Scan for the cell matching the given text and deliver its [x, y] coordinate at center. 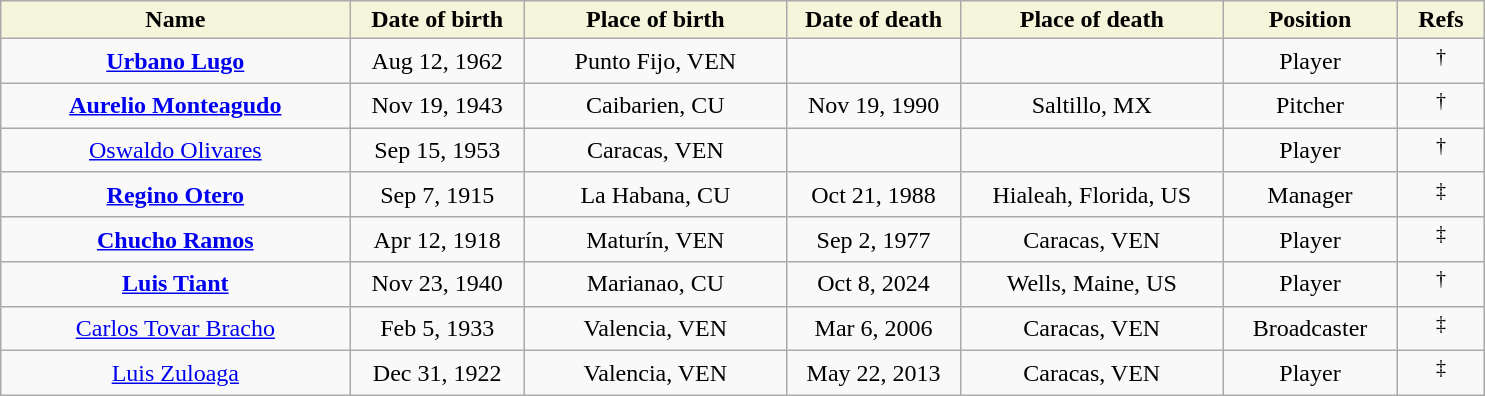
Sep 7, 1915 [438, 194]
Caibarien, CU [655, 106]
Dec 31, 1922 [438, 374]
May 22, 2013 [874, 374]
Regino Otero [176, 194]
Urbano Lugo [176, 62]
Date of death [874, 20]
Maturín, VEN [655, 240]
Feb 5, 1933 [438, 328]
Mar 6, 2006 [874, 328]
Luis Tiant [176, 284]
Apr 12, 1918 [438, 240]
Aug 12, 1962 [438, 62]
Nov 19, 1943 [438, 106]
Sep 2, 1977 [874, 240]
Marianao, CU [655, 284]
Pitcher [1310, 106]
Aurelio Monteagudo [176, 106]
Oct 8, 2024 [874, 284]
Nov 23, 1940 [438, 284]
Place of death [1092, 20]
Manager [1310, 194]
Hialeah, Florida, US [1092, 194]
Luis Zuloaga [176, 374]
Refs [1440, 20]
Sep 15, 1953 [438, 150]
Saltillo, MX [1092, 106]
Position [1310, 20]
Place of birth [655, 20]
Wells, Maine, US [1092, 284]
Oswaldo Olivares [176, 150]
Carlos Tovar Bracho [176, 328]
Date of birth [438, 20]
Oct 21, 1988 [874, 194]
Name [176, 20]
La Habana, CU [655, 194]
Punto Fijo, VEN [655, 62]
Broadcaster [1310, 328]
Chucho Ramos [176, 240]
Nov 19, 1990 [874, 106]
